Capture the cell that displays the provided text and extract its [x, y] central coordinate. 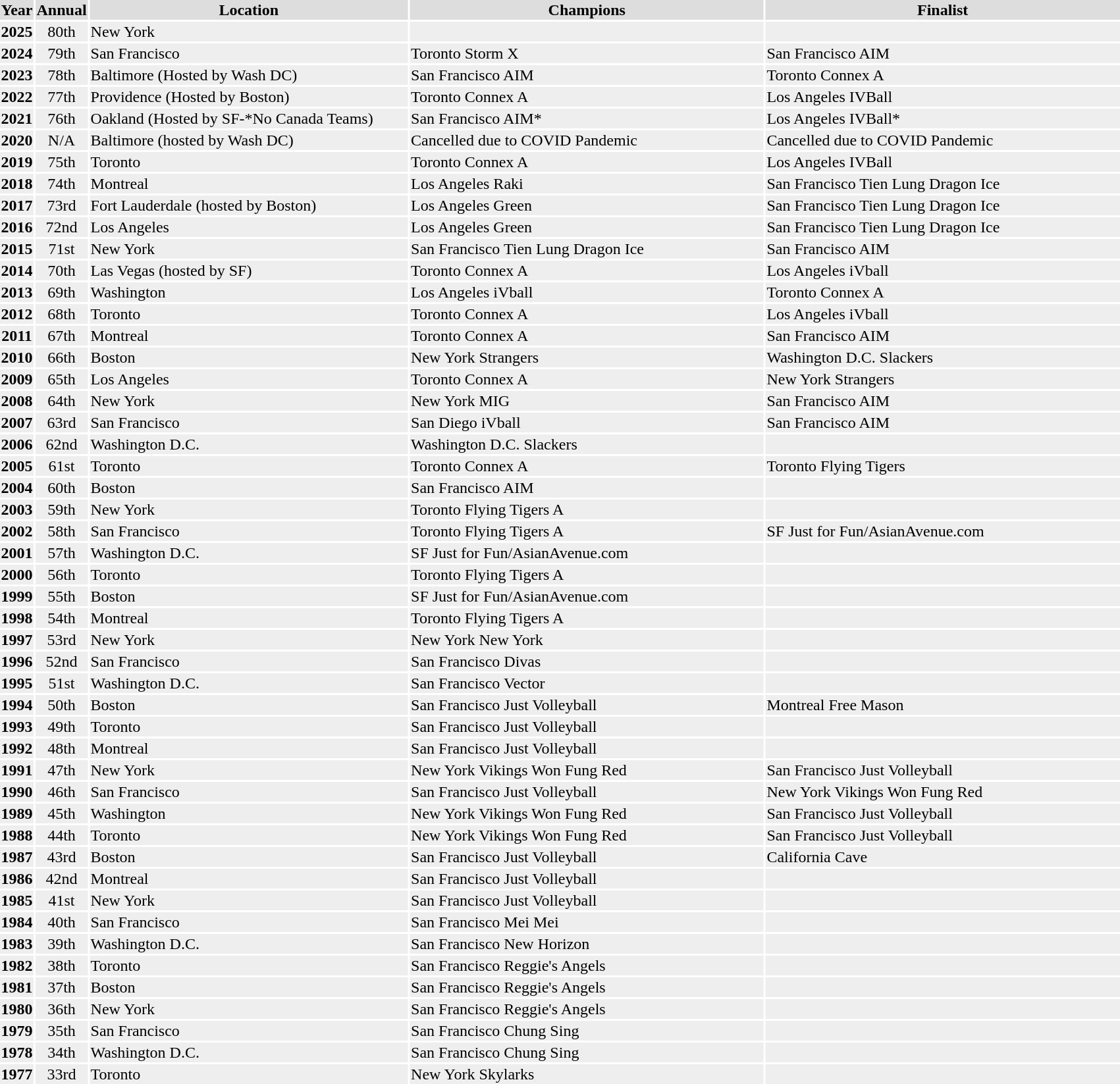
New York MIG [587, 401]
Montreal Free Mason [943, 705]
1985 [17, 900]
38th [62, 966]
2003 [17, 509]
68th [62, 314]
77th [62, 97]
52nd [62, 661]
50th [62, 705]
New York Skylarks [587, 1074]
San Diego iVball [587, 423]
2022 [17, 97]
61st [62, 466]
70th [62, 271]
53rd [62, 640]
2021 [17, 118]
San Francisco Vector [587, 683]
2025 [17, 32]
Providence (Hosted by Boston) [249, 97]
2002 [17, 531]
35th [62, 1031]
76th [62, 118]
41st [62, 900]
49th [62, 727]
34th [62, 1052]
2005 [17, 466]
2016 [17, 227]
New York New York [587, 640]
42nd [62, 879]
Champions [587, 10]
1980 [17, 1009]
1984 [17, 922]
2011 [17, 336]
2015 [17, 249]
39th [62, 944]
60th [62, 488]
2023 [17, 75]
2001 [17, 553]
2007 [17, 423]
1988 [17, 835]
Las Vegas (hosted by SF) [249, 271]
74th [62, 184]
1979 [17, 1031]
1993 [17, 727]
79th [62, 53]
51st [62, 683]
1991 [17, 770]
37th [62, 987]
2008 [17, 401]
San Francisco Mei Mei [587, 922]
San Francisco New Horizon [587, 944]
71st [62, 249]
2020 [17, 140]
1996 [17, 661]
2006 [17, 444]
San Francisco AIM* [587, 118]
1987 [17, 857]
San Francisco Divas [587, 661]
2004 [17, 488]
45th [62, 813]
63rd [62, 423]
59th [62, 509]
2024 [17, 53]
1997 [17, 640]
Los Angeles Raki [587, 184]
Annual [62, 10]
1994 [17, 705]
78th [62, 75]
Toronto Storm X [587, 53]
2012 [17, 314]
1977 [17, 1074]
1986 [17, 879]
1995 [17, 683]
62nd [62, 444]
2018 [17, 184]
2000 [17, 575]
48th [62, 748]
Oakland (Hosted by SF-*No Canada Teams) [249, 118]
Finalist [943, 10]
2014 [17, 271]
1998 [17, 618]
2019 [17, 162]
1990 [17, 792]
1978 [17, 1052]
Fort Lauderdale (hosted by Boston) [249, 205]
Los Angeles IVBall* [943, 118]
2009 [17, 379]
2013 [17, 292]
Year [17, 10]
40th [62, 922]
1992 [17, 748]
2017 [17, 205]
N/A [62, 140]
55th [62, 596]
80th [62, 32]
1982 [17, 966]
California Cave [943, 857]
1983 [17, 944]
67th [62, 336]
58th [62, 531]
43rd [62, 857]
66th [62, 357]
57th [62, 553]
56th [62, 575]
Baltimore (Hosted by Wash DC) [249, 75]
Location [249, 10]
47th [62, 770]
33rd [62, 1074]
69th [62, 292]
1999 [17, 596]
2010 [17, 357]
Baltimore (hosted by Wash DC) [249, 140]
75th [62, 162]
73rd [62, 205]
54th [62, 618]
Toronto Flying Tigers [943, 466]
36th [62, 1009]
44th [62, 835]
65th [62, 379]
72nd [62, 227]
46th [62, 792]
1981 [17, 987]
64th [62, 401]
1989 [17, 813]
